Return [x, y] of the center of cell containing provided text 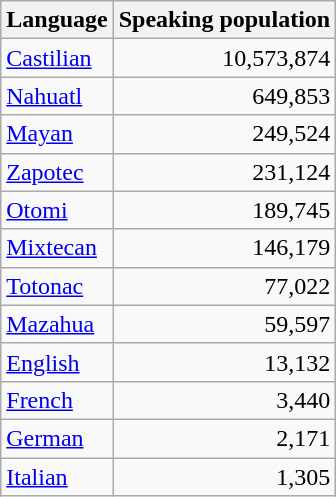
Language [57, 20]
Nahuatl [57, 96]
Mayan [57, 134]
French [57, 400]
77,022 [224, 286]
59,597 [224, 324]
10,573,874 [224, 58]
249,524 [224, 134]
3,440 [224, 400]
English [57, 362]
Speaking population [224, 20]
189,745 [224, 210]
2,171 [224, 438]
146,179 [224, 248]
13,132 [224, 362]
German [57, 438]
Mazahua [57, 324]
Totonac [57, 286]
Italian [57, 477]
231,124 [224, 172]
Zapotec [57, 172]
Otomi [57, 210]
1,305 [224, 477]
Castilian [57, 58]
Mixtecan [57, 248]
649,853 [224, 96]
